Extract the (X, Y) coordinate from the center of the cell holding the provided text.  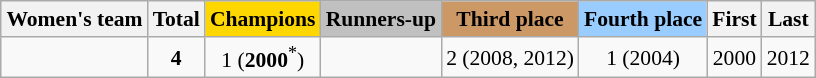
Fourth place (643, 19)
2000 (734, 58)
4 (176, 58)
Third place (510, 19)
2012 (788, 58)
Total (176, 19)
Last (788, 19)
2 (2008, 2012) (510, 58)
First (734, 19)
Runners-up (381, 19)
Champions (263, 19)
1 (2000*) (263, 58)
Women's team (74, 19)
1 (2004) (643, 58)
